Output the (X, Y) coordinate of the center of the cell containing the given text.  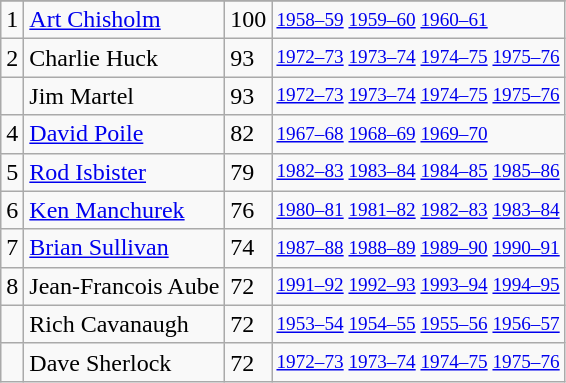
Jim Martel (124, 96)
1982–83 1983–84 1984–85 1985–86 (418, 172)
1987–88 1988–89 1989–90 1990–91 (418, 248)
Rod Isbister (124, 172)
1967–68 1968–69 1969–70 (418, 134)
Charlie Huck (124, 58)
8 (12, 286)
Rich Cavanaugh (124, 324)
Brian Sullivan (124, 248)
Ken Manchurek (124, 210)
Art Chisholm (124, 20)
74 (248, 248)
Dave Sherlock (124, 362)
79 (248, 172)
David Poile (124, 134)
5 (12, 172)
76 (248, 210)
1980–81 1981–82 1982–83 1983–84 (418, 210)
1958–59 1959–60 1960–61 (418, 20)
6 (12, 210)
4 (12, 134)
82 (248, 134)
1991–92 1992–93 1993–94 1994–95 (418, 286)
7 (12, 248)
Jean-Francois Aube (124, 286)
2 (12, 58)
100 (248, 20)
1 (12, 20)
1953–54 1954–55 1955–56 1956–57 (418, 324)
